Detect which cell encompasses the target text, then output its (x, y) center coordinate. 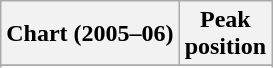
Peakposition (225, 34)
Chart (2005–06) (90, 34)
